Detect which cell encompasses the target text, then output its [x, y] center coordinate. 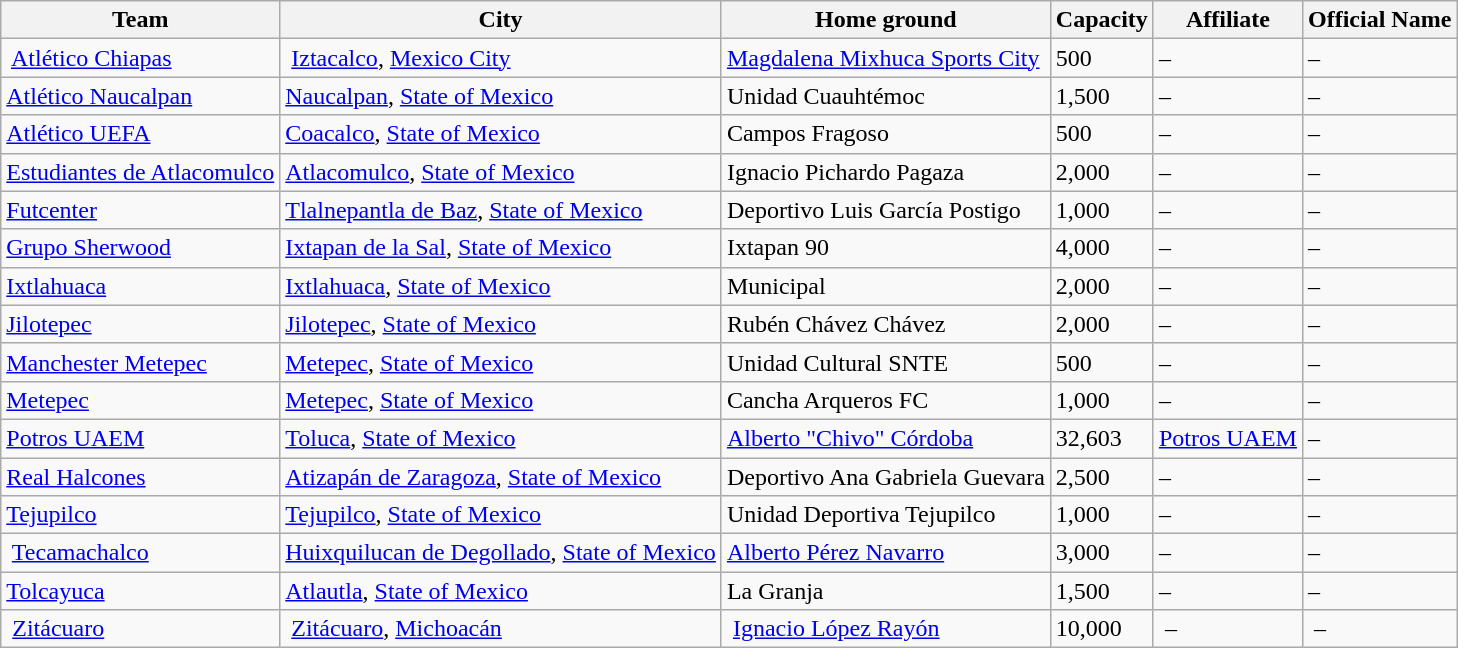
Atlético Naucalpan [140, 96]
Toluca, State of Mexico [501, 438]
Ignacio López Rayón [886, 629]
Atizapán de Zaragoza, State of Mexico [501, 477]
Futcenter [140, 210]
Atlacomulco, State of Mexico [501, 172]
Official Name [1379, 20]
Real Halcones [140, 477]
Zitácuaro [140, 629]
Magdalena Mixhuca Sports City [886, 58]
Campos Fragoso [886, 134]
Cancha Arqueros FC [886, 400]
City [501, 20]
Deportivo Ana Gabriela Guevara [886, 477]
Capacity [1102, 20]
3,000 [1102, 553]
Team [140, 20]
Metepec [140, 400]
Affiliate [1228, 20]
Unidad Cuauhtémoc [886, 96]
Jilotepec [140, 324]
Atlautla, State of Mexico [501, 591]
32,603 [1102, 438]
Alberto Pérez Navarro [886, 553]
2,500 [1102, 477]
Tolcayuca [140, 591]
10,000 [1102, 629]
Deportivo Luis García Postigo [886, 210]
Tejupilco, State of Mexico [501, 515]
Tecamachalco [140, 553]
Ixtlahuaca, State of Mexico [501, 286]
Coacalco, State of Mexico [501, 134]
La Granja [886, 591]
Atlético Chiapas [140, 58]
Zitácuaro, Michoacán [501, 629]
Municipal [886, 286]
Ixtlahuaca [140, 286]
Rubén Chávez Chávez [886, 324]
Manchester Metepec [140, 362]
Naucalpan, State of Mexico [501, 96]
Tlalnepantla de Baz, State of Mexico [501, 210]
4,000 [1102, 248]
Tejupilco [140, 515]
Alberto "Chivo" Córdoba [886, 438]
Huixquilucan de Degollado, State of Mexico [501, 553]
Unidad Deportiva Tejupilco [886, 515]
Ixtapan de la Sal, State of Mexico [501, 248]
Ignacio Pichardo Pagaza [886, 172]
Ixtapan 90 [886, 248]
Iztacalco, Mexico City [501, 58]
Home ground [886, 20]
Unidad Cultural SNTE [886, 362]
Grupo Sherwood [140, 248]
Jilotepec, State of Mexico [501, 324]
Estudiantes de Atlacomulco [140, 172]
Atlético UEFA [140, 134]
